Capture the cell that displays the provided text and extract its [X, Y] central coordinate. 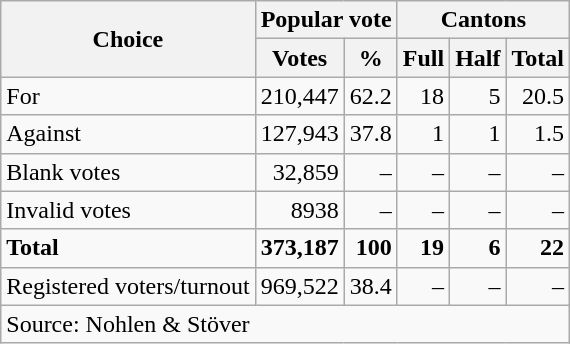
127,943 [300, 134]
Against [128, 134]
373,187 [300, 248]
Choice [128, 39]
1.5 [538, 134]
18 [423, 96]
100 [370, 248]
62.2 [370, 96]
Invalid votes [128, 210]
22 [538, 248]
% [370, 58]
For [128, 96]
6 [478, 248]
Registered voters/turnout [128, 286]
Blank votes [128, 172]
32,859 [300, 172]
38.4 [370, 286]
Half [478, 58]
5 [478, 96]
Cantons [483, 20]
210,447 [300, 96]
Source: Nohlen & Stöver [286, 324]
Votes [300, 58]
37.8 [370, 134]
19 [423, 248]
Full [423, 58]
Popular vote [326, 20]
8938 [300, 210]
969,522 [300, 286]
20.5 [538, 96]
